Provide the [x, y] coordinate of the cell's center where the given text is located.  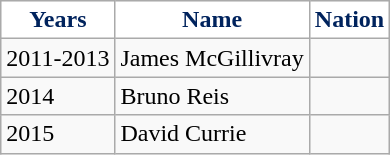
2014 [58, 96]
Years [58, 20]
Name [212, 20]
2011-2013 [58, 58]
David Currie [212, 134]
2015 [58, 134]
Nation [349, 20]
Bruno Reis [212, 96]
James McGillivray [212, 58]
